Identify which cell holds the provided text, then report its (X, Y) central coordinate. 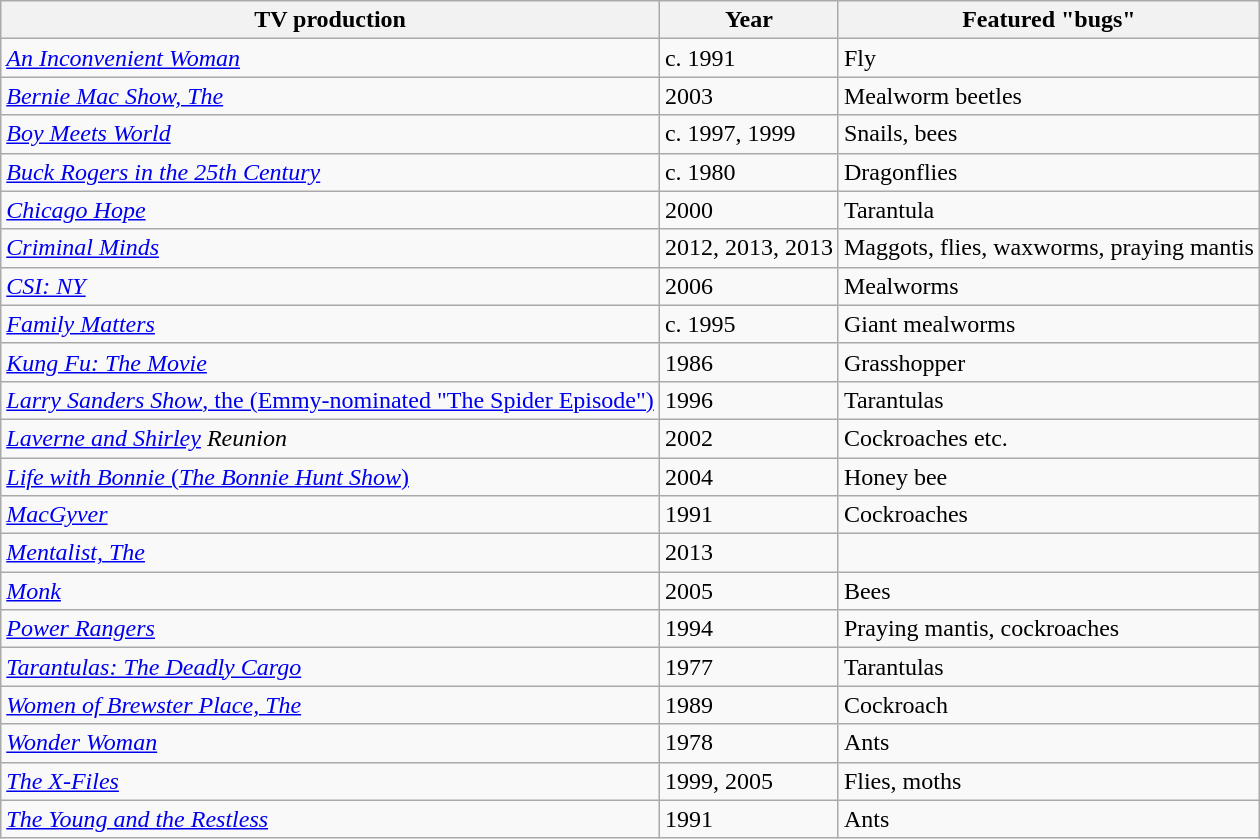
Dragonflies (1048, 172)
Cockroaches (1048, 515)
Praying mantis, cockroaches (1048, 629)
c. 1980 (748, 172)
The Young and the Restless (330, 819)
Tarantula (1048, 210)
Boy Meets World (330, 134)
c. 1995 (748, 324)
CSI: NY (330, 286)
Mealworm beetles (1048, 96)
Kung Fu: The Movie (330, 362)
1986 (748, 362)
1977 (748, 667)
Bernie Mac Show, The (330, 96)
MacGyver (330, 515)
Laverne and Shirley Reunion (330, 438)
Mentalist, The (330, 553)
1994 (748, 629)
Cockroaches etc. (1048, 438)
Family Matters (330, 324)
c. 1997, 1999 (748, 134)
Maggots, flies, waxworms, praying mantis (1048, 248)
2003 (748, 96)
Larry Sanders Show, the (Emmy-nominated "The Spider Episode") (330, 400)
An Inconvenient Woman (330, 58)
2005 (748, 591)
TV production (330, 20)
Power Rangers (330, 629)
Cockroach (1048, 705)
The X-Files (330, 781)
1996 (748, 400)
Tarantulas: The Deadly Cargo (330, 667)
Women of Brewster Place, The (330, 705)
Year (748, 20)
Giant mealworms (1048, 324)
2006 (748, 286)
c. 1991 (748, 58)
2002 (748, 438)
1978 (748, 743)
Bees (1048, 591)
Chicago Hope (330, 210)
Flies, moths (1048, 781)
Featured "bugs" (1048, 20)
Snails, bees (1048, 134)
1989 (748, 705)
2000 (748, 210)
Criminal Minds (330, 248)
Life with Bonnie (The Bonnie Hunt Show) (330, 477)
Mealworms (1048, 286)
Fly (1048, 58)
2004 (748, 477)
Honey bee (1048, 477)
Wonder Woman (330, 743)
Buck Rogers in the 25th Century (330, 172)
2012, 2013, 2013 (748, 248)
2013 (748, 553)
Monk (330, 591)
1999, 2005 (748, 781)
Grasshopper (1048, 362)
